Extract the (X, Y) coordinate from the center of the cell holding the provided text.  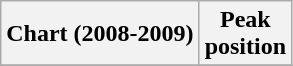
Peakposition (245, 34)
Chart (2008-2009) (100, 34)
